For the text-containing cell, return its midpoint in [X, Y] coordinate format. 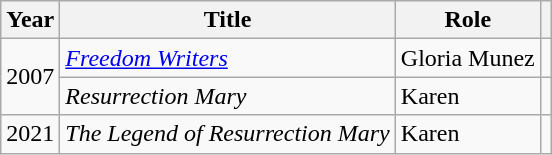
Role [468, 20]
Gloria Munez [468, 58]
The Legend of Resurrection Mary [228, 134]
Resurrection Mary [228, 96]
Title [228, 20]
Freedom Writers [228, 58]
Year [30, 20]
2021 [30, 134]
2007 [30, 77]
